Determine the [x, y] coordinate at the center of the cell enclosing the given text.  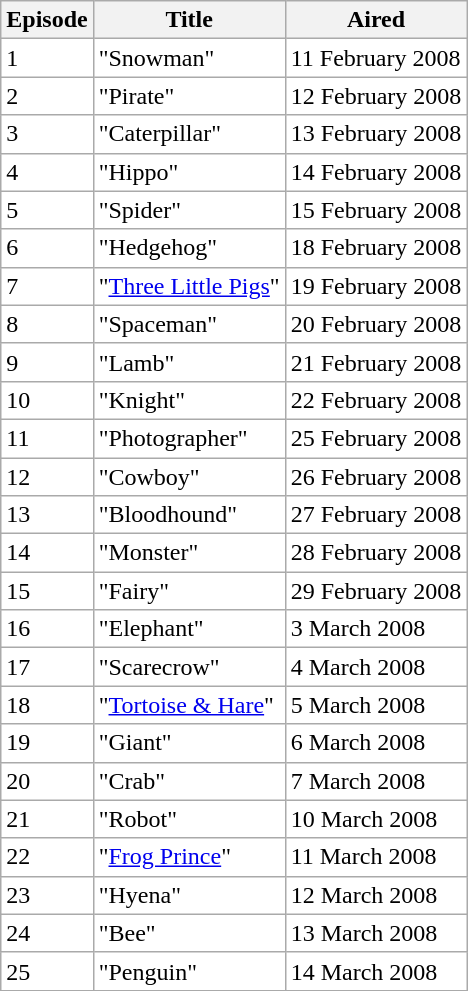
"Frog Prince" [189, 857]
14 [47, 553]
19 [47, 743]
"Fairy" [189, 591]
"Crab" [189, 781]
28 February 2008 [376, 553]
23 [47, 895]
10 March 2008 [376, 819]
27 February 2008 [376, 515]
7 March 2008 [376, 781]
"Pirate" [189, 96]
"Spaceman" [189, 324]
17 [47, 667]
"Elephant" [189, 629]
11 February 2008 [376, 58]
"Spider" [189, 210]
22 February 2008 [376, 400]
26 February 2008 [376, 477]
22 [47, 857]
"Bloodhound" [189, 515]
"Monster" [189, 553]
Episode [47, 20]
1 [47, 58]
14 March 2008 [376, 971]
"Knight" [189, 400]
8 [47, 324]
"Caterpillar" [189, 134]
11 [47, 438]
"Penguin" [189, 971]
4 March 2008 [376, 667]
29 February 2008 [376, 591]
"Robot" [189, 819]
21 [47, 819]
"Scarecrow" [189, 667]
"Snowman" [189, 58]
15 February 2008 [376, 210]
"Hedgehog" [189, 248]
20 February 2008 [376, 324]
7 [47, 286]
5 March 2008 [376, 705]
3 [47, 134]
9 [47, 362]
18 [47, 705]
"Hippo" [189, 172]
4 [47, 172]
"Cowboy" [189, 477]
"Tortoise & Hare" [189, 705]
"Lamb" [189, 362]
16 [47, 629]
25 February 2008 [376, 438]
2 [47, 96]
18 February 2008 [376, 248]
24 [47, 933]
14 February 2008 [376, 172]
"Hyena" [189, 895]
Aired [376, 20]
10 [47, 400]
"Bee" [189, 933]
19 February 2008 [376, 286]
13 [47, 515]
12 February 2008 [376, 96]
13 February 2008 [376, 134]
12 [47, 477]
5 [47, 210]
13 March 2008 [376, 933]
"Three Little Pigs" [189, 286]
12 March 2008 [376, 895]
"Giant" [189, 743]
6 March 2008 [376, 743]
25 [47, 971]
6 [47, 248]
"Photographer" [189, 438]
20 [47, 781]
11 March 2008 [376, 857]
15 [47, 591]
3 March 2008 [376, 629]
Title [189, 20]
21 February 2008 [376, 362]
